Scan for the cell matching the given text and deliver its (x, y) coordinate at center. 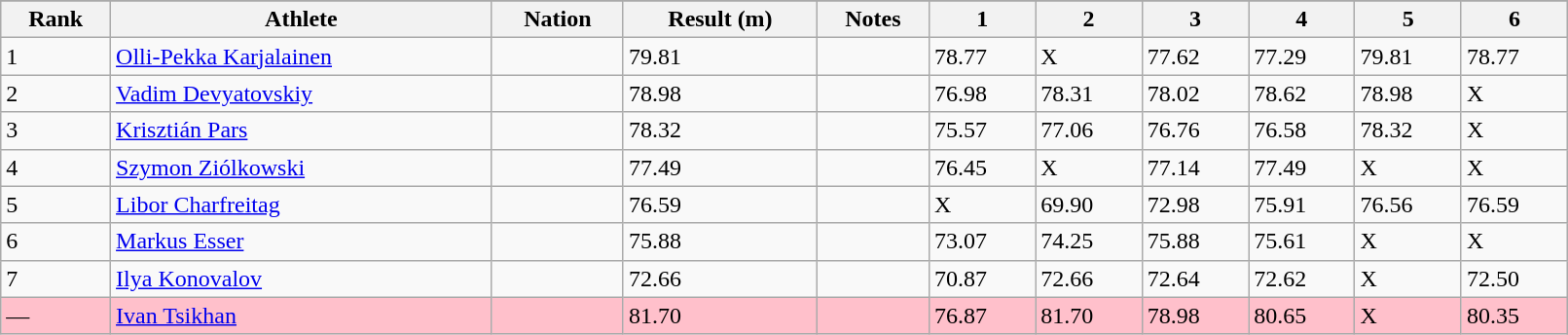
Ilya Konovalov (302, 279)
76.56 (1407, 205)
Szymon Ziólkowski (302, 167)
78.62 (1302, 93)
76.76 (1195, 130)
Ivan Tsikhan (302, 316)
72.50 (1514, 279)
77.62 (1195, 56)
77.14 (1195, 167)
80.35 (1514, 316)
Vadim Devyatovskiy (302, 93)
— (56, 316)
70.87 (981, 279)
75.61 (1302, 242)
72.98 (1195, 205)
75.57 (981, 130)
78.31 (1088, 93)
Athlete (302, 19)
69.90 (1088, 205)
78.02 (1195, 93)
72.64 (1195, 279)
Olli-Pekka Karjalainen (302, 56)
76.58 (1302, 130)
75.91 (1302, 205)
76.45 (981, 167)
Libor Charfreitag (302, 205)
Markus Esser (302, 242)
Krisztián Pars (302, 130)
80.65 (1302, 316)
73.07 (981, 242)
76.98 (981, 93)
76.87 (981, 316)
Rank (56, 19)
77.06 (1088, 130)
77.29 (1302, 56)
Nation (557, 19)
74.25 (1088, 242)
Notes (872, 19)
Result (m) (720, 19)
72.62 (1302, 279)
7 (56, 279)
